Return the (X, Y) coordinate for the center point of the cell that contains the specified text.  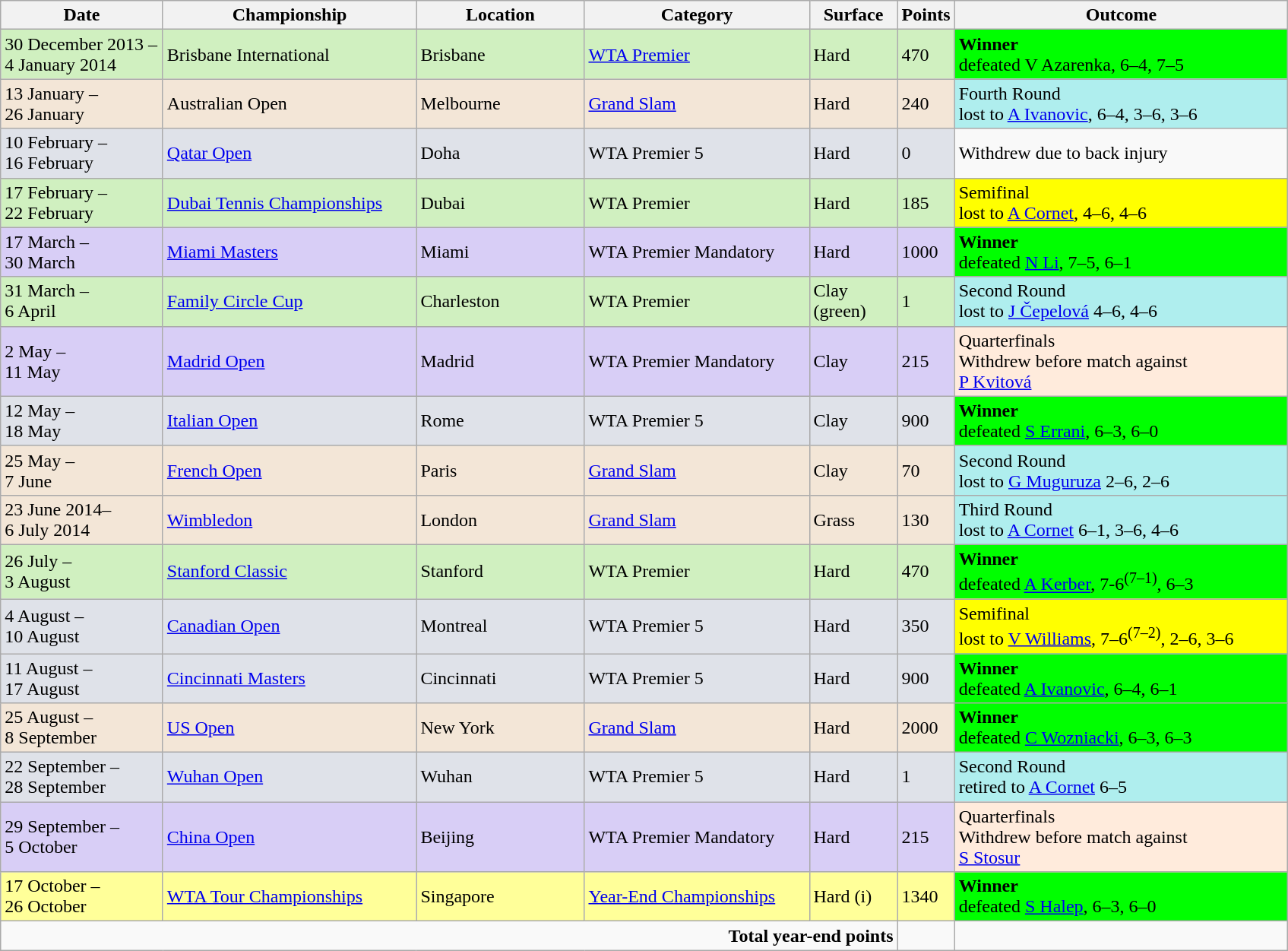
Family Circle Cup (290, 301)
240 (926, 103)
1340 (926, 897)
10 February – 16 February (82, 154)
Hard (i) (853, 897)
London (500, 520)
Winner defeated S Errani, 6–3, 6–0 (1122, 421)
Semifinallost to A Cornet, 4–6, 4–6 (1122, 202)
1000 (926, 252)
Winner defeated V Azarenka, 6–4, 7–5 (1122, 55)
Second Round lost to G Muguruza 2–6, 2–6 (1122, 470)
Winner defeated A Ivanovic, 6–4, 6–1 (1122, 678)
Cincinnati (500, 678)
Outcome (1122, 15)
12 May – 18 May (82, 421)
17 October – 26 October (82, 897)
Singapore (500, 897)
Points (926, 15)
Stanford Classic (290, 572)
Location (500, 15)
23 June 2014–6 July 2014 (82, 520)
Winner defeated N Li, 7–5, 6–1 (1122, 252)
22 September – 28 September (82, 777)
2000 (926, 728)
Wimbledon (290, 520)
Clay (green) (853, 301)
17 February – 22 February (82, 202)
29 September –5 October (82, 837)
30 December 2013 – 4 January 2014 (82, 55)
2 May – 11 May (82, 361)
Surface (853, 15)
Charleston (500, 301)
Brisbane (500, 55)
Italian Open (290, 421)
70 (926, 470)
Miami Masters (290, 252)
25 May – 7 June (82, 470)
Championship (290, 15)
Melbourne (500, 103)
17 March – 30 March (82, 252)
WTA Tour Championships (290, 897)
Date (82, 15)
Grass (853, 520)
Second Round lost to J Čepelová 4–6, 4–6 (1122, 301)
Semifinallost to V Williams, 7–6(7–2), 2–6, 3–6 (1122, 626)
Beijing (500, 837)
26 July – 3 August (82, 572)
11 August – 17 August (82, 678)
QuarterfinalsWithdrew before match against P Kvitová (1122, 361)
Winner defeated C Wozniacki, 6–3, 6–3 (1122, 728)
0 (926, 154)
13 January – 26 January (82, 103)
Year-End Championships (697, 897)
Doha (500, 154)
Second Round retired to A Cornet 6–5 (1122, 777)
Fourth Round lost to A Ivanovic, 6–4, 3–6, 3–6 (1122, 103)
Brisbane International (290, 55)
New York (500, 728)
Miami (500, 252)
Total year-end points (449, 936)
China Open (290, 837)
Third Round lost to A Cornet 6–1, 3–6, 4–6 (1122, 520)
Australian Open (290, 103)
US Open (290, 728)
Stanford (500, 572)
25 August – 8 September (82, 728)
350 (926, 626)
Withdrew due to back injury (1122, 154)
Wuhan Open (290, 777)
185 (926, 202)
Canadian Open (290, 626)
4 August – 10 August (82, 626)
Category (697, 15)
Madrid Open (290, 361)
Winner defeated S Halep, 6–3, 6–0 (1122, 897)
QuarterfinalsWithdrew before match against S Stosur (1122, 837)
Madrid (500, 361)
130 (926, 520)
Qatar Open (290, 154)
Wuhan (500, 777)
Rome (500, 421)
31 March – 6 April (82, 301)
Dubai (500, 202)
Paris (500, 470)
Dubai Tennis Championships (290, 202)
Cincinnati Masters (290, 678)
Montreal (500, 626)
Winner defeated A Kerber, 7-6(7–1), 6–3 (1122, 572)
French Open (290, 470)
